Detect which cell encompasses the target text, then output its (X, Y) center coordinate. 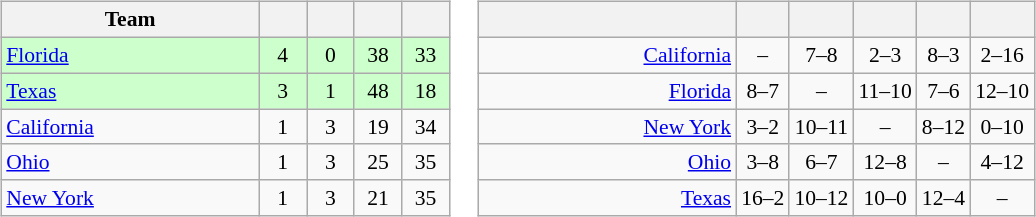
3–8 (762, 162)
0 (330, 55)
8–3 (944, 55)
7–6 (944, 91)
16–2 (762, 198)
7–8 (821, 55)
48 (378, 91)
33 (426, 55)
8–7 (762, 91)
19 (378, 127)
10–12 (821, 198)
21 (378, 198)
4–12 (1002, 162)
2–16 (1002, 55)
12–8 (884, 162)
18 (426, 91)
11–10 (884, 91)
4 (283, 55)
12–4 (944, 198)
12–10 (1002, 91)
34 (426, 127)
8–12 (944, 127)
38 (378, 55)
3–2 (762, 127)
10–0 (884, 198)
10–11 (821, 127)
0–10 (1002, 127)
25 (378, 162)
Team (130, 20)
2–3 (884, 55)
6–7 (821, 162)
